Return (X, Y) of the center of cell containing provided text 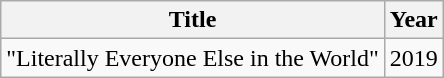
2019 (414, 58)
"Literally Everyone Else in the World" (193, 58)
Year (414, 20)
Title (193, 20)
